Scan for the cell matching the given text and deliver its (x, y) coordinate at center. 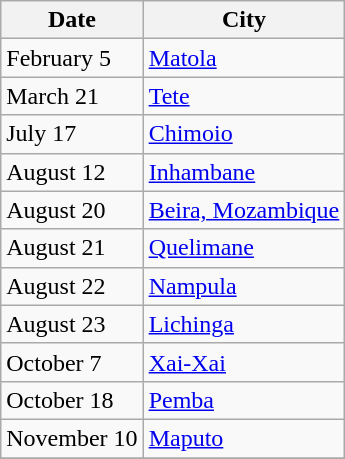
Date (72, 20)
August 12 (72, 172)
Xai-Xai (244, 362)
August 20 (72, 210)
Chimoio (244, 134)
Maputo (244, 438)
August 23 (72, 324)
August 22 (72, 286)
November 10 (72, 438)
Pemba (244, 400)
Beira, Mozambique (244, 210)
City (244, 20)
Tete (244, 96)
October 7 (72, 362)
February 5 (72, 58)
March 21 (72, 96)
Quelimane (244, 248)
Lichinga (244, 324)
October 18 (72, 400)
July 17 (72, 134)
Nampula (244, 286)
Matola (244, 58)
Inhambane (244, 172)
August 21 (72, 248)
